Return [x, y] of the center of cell containing provided text 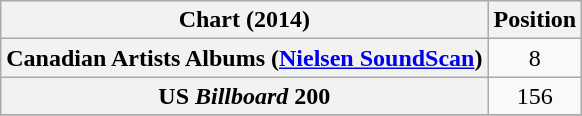
Chart (2014) [244, 20]
Position [535, 20]
8 [535, 58]
156 [535, 96]
Canadian Artists Albums (Nielsen SoundScan) [244, 58]
US Billboard 200 [244, 96]
